Output the [x, y] coordinate of the center of the cell containing the given text.  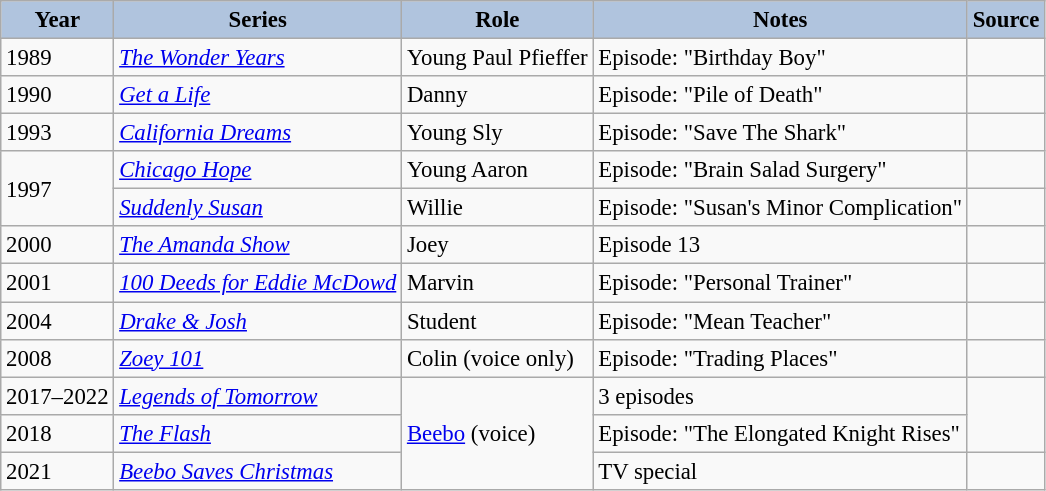
1997 [58, 188]
2017–2022 [58, 396]
Source [1006, 20]
Young Sly [498, 133]
Drake & Josh [258, 321]
Beebo Saves Christmas [258, 471]
2008 [58, 358]
Episode: "Mean Teacher" [780, 321]
Episode 13 [780, 245]
The Flash [258, 433]
The Amanda Show [258, 245]
Danny [498, 95]
Zoey 101 [258, 358]
Episode: "Save The Shark" [780, 133]
Year [58, 20]
California Dreams [258, 133]
3 episodes [780, 396]
2000 [58, 245]
2021 [58, 471]
1989 [58, 58]
Episode: "Birthday Boy" [780, 58]
Episode: "Brain Salad Surgery" [780, 170]
Episode: "Susan's Minor Complication" [780, 208]
2018 [58, 433]
Episode: "Pile of Death" [780, 95]
Young Paul Pfieffer [498, 58]
Legends of Tomorrow [258, 396]
100 Deeds for Eddie McDowd [258, 283]
Notes [780, 20]
Colin (voice only) [498, 358]
Episode: "Personal Trainer" [780, 283]
Beebo (voice) [498, 434]
Student [498, 321]
Episode: "The Elongated Knight Rises" [780, 433]
Episode: "Trading Places" [780, 358]
TV special [780, 471]
Joey [498, 245]
Willie [498, 208]
Role [498, 20]
Chicago Hope [258, 170]
2004 [58, 321]
Series [258, 20]
Young Aaron [498, 170]
2001 [58, 283]
The Wonder Years [258, 58]
1990 [58, 95]
Get a Life [258, 95]
Suddenly Susan [258, 208]
1993 [58, 133]
Marvin [498, 283]
